Extract the (X, Y) coordinate from the center of the cell holding the provided text.  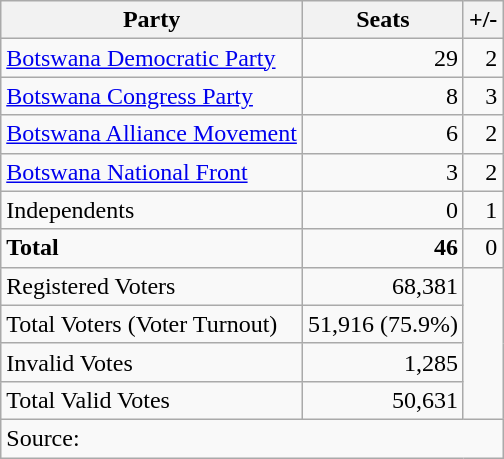
Independents (152, 210)
6 (382, 134)
Botswana Democratic Party (152, 58)
68,381 (382, 286)
Source: (252, 438)
Botswana National Front (152, 172)
Party (152, 20)
Seats (382, 20)
Total (152, 248)
51,916 (75.9%) (382, 324)
Invalid Votes (152, 362)
1,285 (382, 362)
1 (482, 210)
Registered Voters (152, 286)
46 (382, 248)
+/- (482, 20)
50,631 (382, 400)
Botswana Congress Party (152, 96)
Total Voters (Voter Turnout) (152, 324)
Botswana Alliance Movement (152, 134)
29 (382, 58)
Total Valid Votes (152, 400)
8 (382, 96)
